Identify which cell holds the provided text, then report its (X, Y) central coordinate. 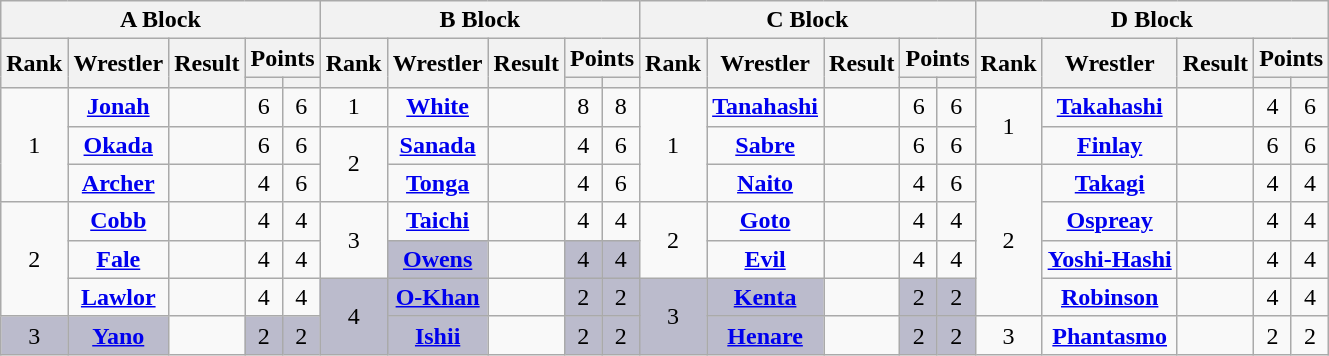
A Block (160, 20)
Okada (118, 145)
Naito (766, 183)
Tanahashi (766, 107)
Robinson (1110, 297)
Yoshi-Hashi (1110, 259)
Yano (118, 335)
Taichi (438, 221)
Owens (438, 259)
White (438, 107)
Kenta (766, 297)
Takagi (1110, 183)
Cobb (118, 221)
Ishii (438, 335)
Sabre (766, 145)
Henare (766, 335)
Sanada (438, 145)
Finlay (1110, 145)
Lawlor (118, 297)
D Block (1152, 20)
Archer (118, 183)
C Block (808, 20)
Jonah (118, 107)
Phantasmo (1110, 335)
Ospreay (1110, 221)
Fale (118, 259)
Takahashi (1110, 107)
B Block (480, 20)
Evil (766, 259)
O-Khan (438, 297)
Tonga (438, 183)
Goto (766, 221)
